Pinpoint the cell where the given text exists, returning its (x, y) midpoint coordinate. 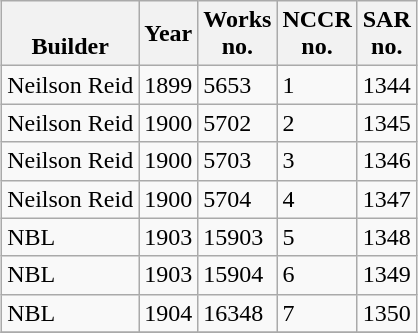
1350 (386, 313)
1346 (386, 161)
1345 (386, 123)
5702 (238, 123)
Year (168, 34)
NCCRno. (317, 34)
6 (317, 275)
Worksno. (238, 34)
1347 (386, 199)
1344 (386, 85)
5 (317, 237)
SARno. (386, 34)
16348 (238, 313)
5703 (238, 161)
3 (317, 161)
1 (317, 85)
1349 (386, 275)
15904 (238, 275)
7 (317, 313)
1348 (386, 237)
1899 (168, 85)
1904 (168, 313)
5704 (238, 199)
2 (317, 123)
Builder (70, 34)
5653 (238, 85)
15903 (238, 237)
4 (317, 199)
